Locate the cell with the specified text and output its (X, Y) center coordinate. 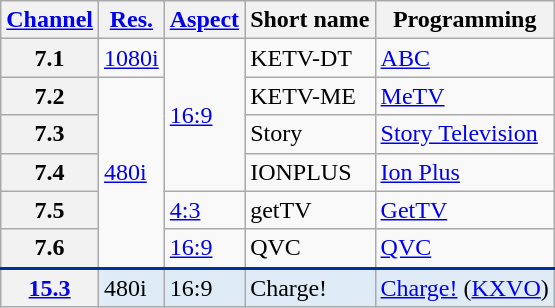
Short name (310, 20)
Story (310, 134)
GetTV (464, 210)
7.2 (50, 96)
Programming (464, 20)
getTV (310, 210)
Res. (132, 20)
4:3 (204, 210)
Channel (50, 20)
7.4 (50, 172)
ABC (464, 58)
7.6 (50, 248)
15.3 (50, 288)
KETV-DT (310, 58)
Charge! (310, 288)
Charge! (KXVO) (464, 288)
1080i (132, 58)
Ion Plus (464, 172)
KETV-ME (310, 96)
IONPLUS (310, 172)
7.5 (50, 210)
MeTV (464, 96)
7.1 (50, 58)
Aspect (204, 20)
7.3 (50, 134)
Story Television (464, 134)
